Locate the cell with the specified text and output its [X, Y] center coordinate. 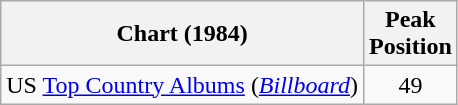
US Top Country Albums (Billboard) [182, 85]
PeakPosition [411, 34]
Chart (1984) [182, 34]
49 [411, 85]
